Search for the cell housing the specified text and yield its (X, Y) center coordinate. 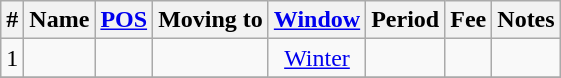
Period (406, 20)
Name (60, 20)
Moving to (211, 20)
Winter (316, 58)
Notes (526, 20)
1 (12, 58)
POS (124, 20)
Fee (468, 20)
Window (316, 20)
# (12, 20)
